Find where the given text appears and provide that cell's center as [X, Y] coordinate. 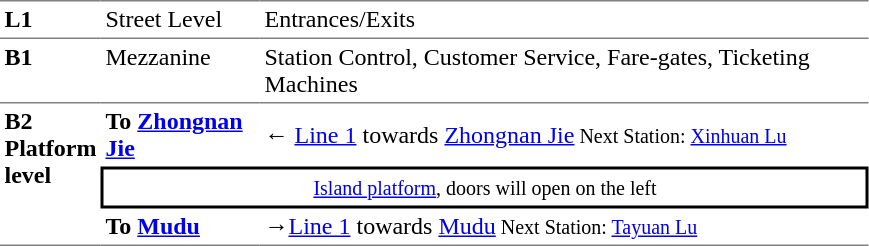
Island platform, doors will open on the left [485, 187]
→Line 1 towards Mudu Next Station: Tayuan Lu [564, 227]
To Zhongnan Jie [180, 134]
Station Control, Customer Service, Fare-gates, Ticketing Machines [564, 70]
Mezzanine [180, 70]
Street Level [180, 20]
Entrances/Exits [564, 20]
B2Platform level [50, 174]
← Line 1 towards Zhongnan Jie Next Station: Xinhuan Lu [564, 134]
L1 [50, 20]
To Mudu [180, 227]
B1 [50, 70]
